Determine the (X, Y) coordinate at the center of the cell enclosing the given text.  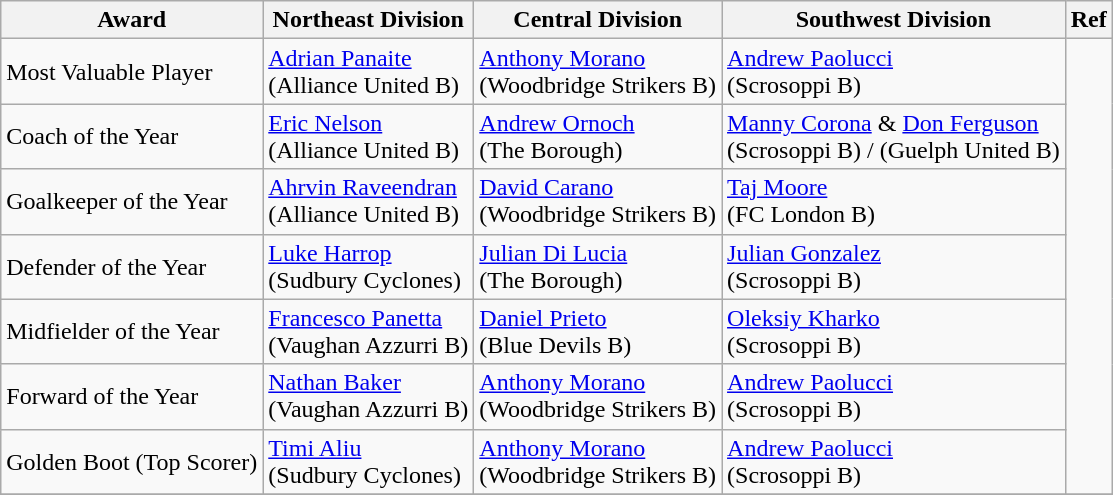
Forward of the Year (132, 396)
Adrian Panaite(Alliance United B) (368, 72)
Daniel Prieto(Blue Devils B) (598, 332)
Manny Corona & Don Ferguson(Scrosoppi B) / (Guelph United B) (894, 136)
Coach of the Year (132, 136)
Ahrvin Raveendran(Alliance United B) (368, 202)
Nathan Baker(Vaughan Azzurri B) (368, 396)
Defender of the Year (132, 266)
Midfielder of the Year (132, 332)
Goalkeeper of the Year (132, 202)
Central Division (598, 20)
Francesco Panetta(Vaughan Azzurri B) (368, 332)
Julian Di Lucia(The Borough) (598, 266)
Most Valuable Player (132, 72)
Southwest Division (894, 20)
Andrew Ornoch(The Borough) (598, 136)
Golden Boot (Top Scorer) (132, 462)
David Carano(Woodbridge Strikers B) (598, 202)
Award (132, 20)
Northeast Division (368, 20)
Julian Gonzalez(Scrosoppi B) (894, 266)
Taj Moore(FC London B) (894, 202)
Ref (1088, 20)
Timi Aliu(Sudbury Cyclones) (368, 462)
Eric Nelson(Alliance United B) (368, 136)
Oleksiy Kharko(Scrosoppi B) (894, 332)
Luke Harrop(Sudbury Cyclones) (368, 266)
